Scan for the cell matching the given text and deliver its [x, y] coordinate at center. 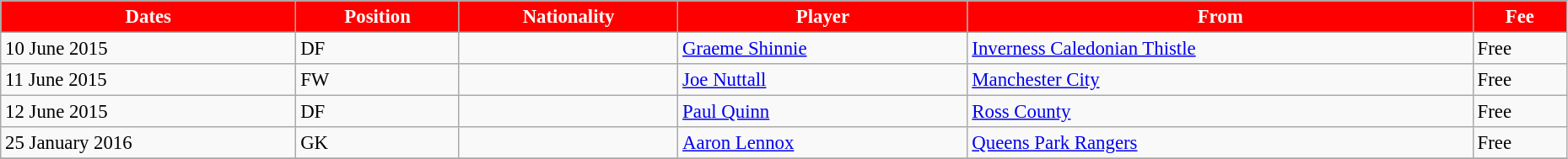
Manchester City [1220, 80]
Fee [1520, 17]
From [1220, 17]
11 June 2015 [148, 80]
Player [823, 17]
Graeme Shinnie [823, 49]
Ross County [1220, 112]
Inverness Caledonian Thistle [1220, 49]
Joe Nuttall [823, 80]
10 June 2015 [148, 49]
25 January 2016 [148, 143]
Nationality [568, 17]
Aaron Lennox [823, 143]
FW [378, 80]
12 June 2015 [148, 112]
Dates [148, 17]
GK [378, 143]
Position [378, 17]
Paul Quinn [823, 112]
Queens Park Rangers [1220, 143]
